Scan for the cell matching the given text and deliver its (x, y) coordinate at center. 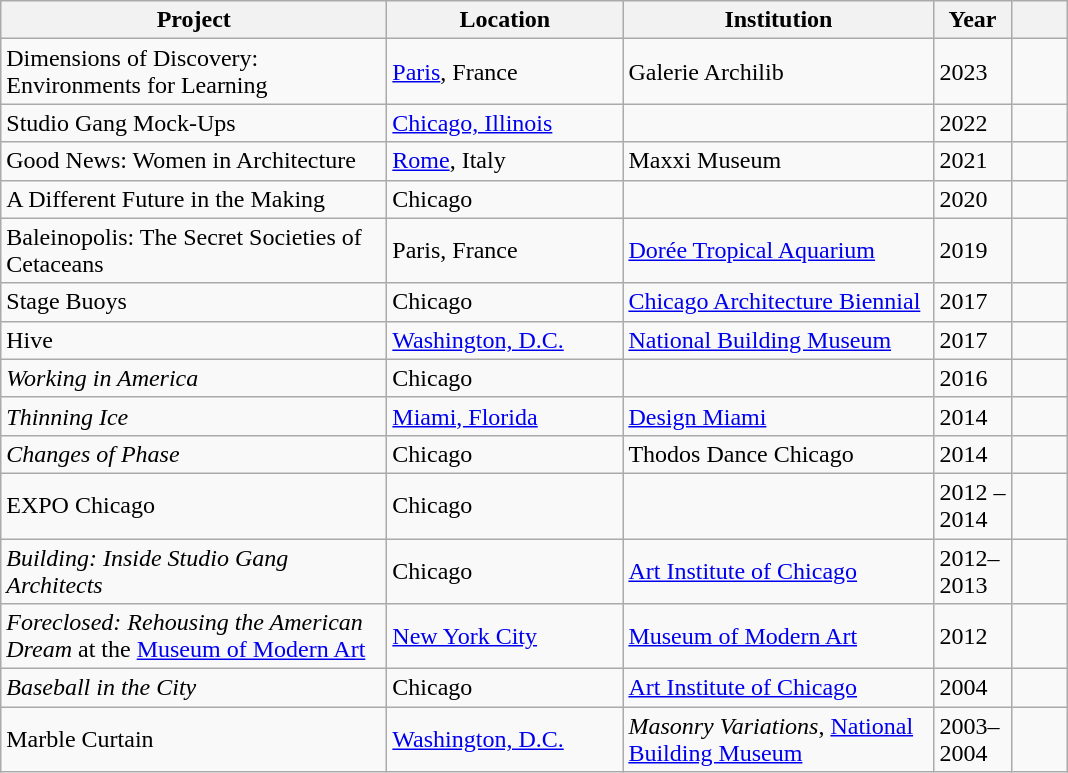
Working in America (194, 378)
A Different Future in the Making (194, 199)
Galerie Archilib (778, 72)
Marble Curtain (194, 740)
Chicago Architecture Biennial (778, 302)
2023 (972, 72)
Museum of Modern Art (778, 636)
Location (505, 20)
Masonry Variations, National Building Museum (778, 740)
Hive (194, 340)
2004 (972, 688)
Dimensions of Discovery: Environments for Learning (194, 72)
2022 (972, 123)
2012–2013 (972, 570)
Baseball in the City (194, 688)
Stage Buoys (194, 302)
Design Miami (778, 416)
Thinning Ice (194, 416)
2012 –2014 (972, 506)
Dorée Tropical Aquarium (778, 250)
Rome, Italy (505, 161)
EXPO Chicago (194, 506)
Year (972, 20)
2020 (972, 199)
2003–2004 (972, 740)
Baleinopolis: The Secret Societies of Cetaceans (194, 250)
Miami, Florida (505, 416)
Project (194, 20)
2021 (972, 161)
2012 (972, 636)
Changes of Phase (194, 454)
National Building Museum (778, 340)
Studio Gang Mock-Ups (194, 123)
Good News: Women in Architecture (194, 161)
2016 (972, 378)
Maxxi Museum (778, 161)
2019 (972, 250)
Foreclosed: Rehousing the American Dream at the Museum of Modern Art (194, 636)
Chicago, Illinois (505, 123)
Thodos Dance Chicago (778, 454)
Building: Inside Studio Gang Architects (194, 570)
Institution (778, 20)
New York City (505, 636)
